Search for the cell housing the specified text and yield its [X, Y] center coordinate. 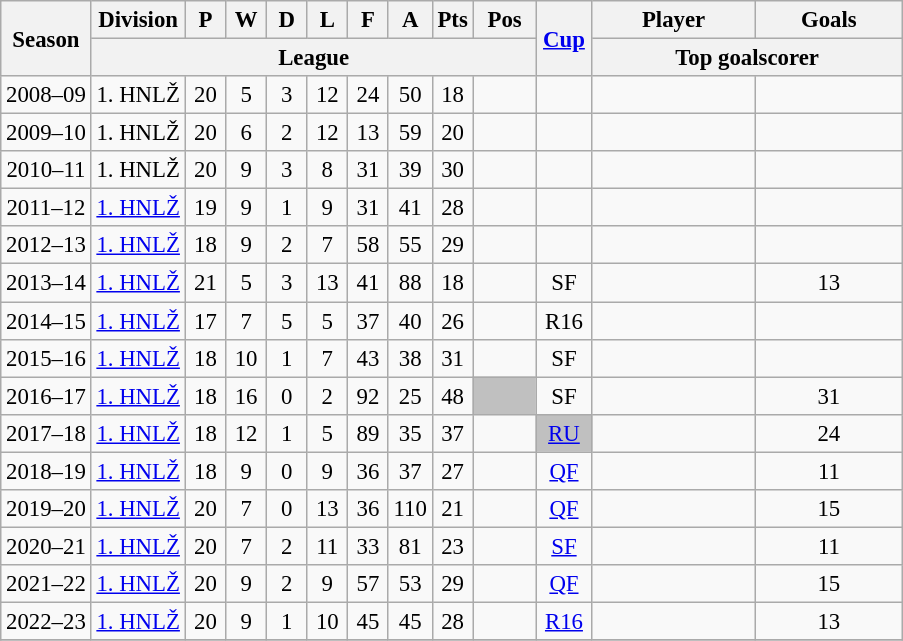
2018–19 [46, 471]
F [368, 20]
2012–13 [46, 245]
Top goalscorer [748, 58]
Cup [564, 38]
89 [368, 433]
110 [410, 509]
8 [328, 170]
92 [368, 396]
2014–15 [46, 321]
Pos [504, 20]
50 [410, 95]
RU [564, 433]
A [410, 20]
39 [410, 170]
16 [246, 396]
Pts [452, 20]
2009–10 [46, 133]
88 [410, 283]
2016–17 [46, 396]
P [206, 20]
40 [410, 321]
D [286, 20]
59 [410, 133]
48 [452, 396]
2015–16 [46, 358]
League [314, 58]
81 [410, 546]
Season [46, 38]
25 [410, 396]
L [328, 20]
W [246, 20]
Goals [828, 20]
2013–14 [46, 283]
58 [368, 245]
2010–11 [46, 170]
27 [452, 471]
Player [674, 20]
38 [410, 358]
30 [452, 170]
2020–21 [46, 546]
23 [452, 546]
6 [246, 133]
35 [410, 433]
2008–09 [46, 95]
53 [410, 584]
2021–22 [46, 584]
26 [452, 321]
43 [368, 358]
57 [368, 584]
2011–12 [46, 208]
55 [410, 245]
17 [206, 321]
19 [206, 208]
2022–23 [46, 621]
Division [138, 20]
2019–20 [46, 509]
2017–18 [46, 433]
33 [368, 546]
